For the text-containing cell, return its midpoint in (x, y) coordinate format. 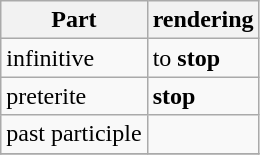
preterite (74, 96)
Part (74, 20)
rendering (203, 20)
past participle (74, 134)
stop (203, 96)
to stop (203, 58)
infinitive (74, 58)
